Return [x, y] of the center of cell containing provided text 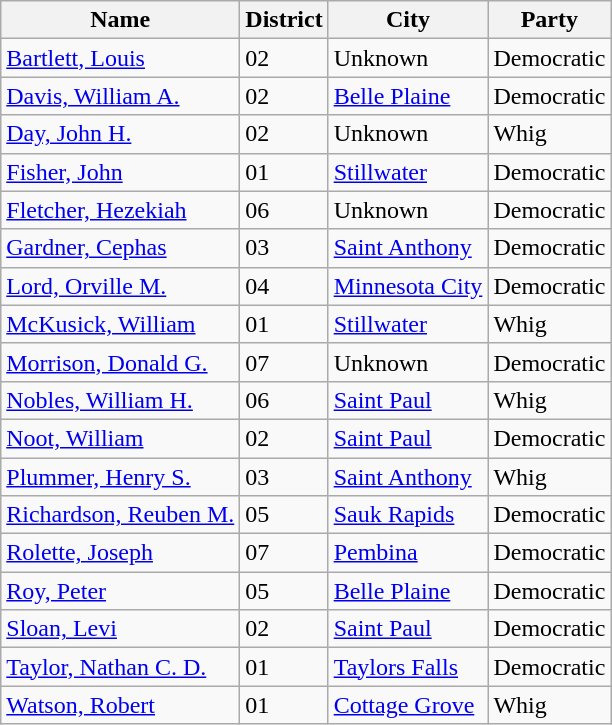
Minnesota City [408, 286]
District [284, 20]
04 [284, 286]
Richardson, Reuben M. [120, 515]
Cottage Grove [408, 705]
Taylors Falls [408, 667]
Party [550, 20]
City [408, 20]
Gardner, Cephas [120, 248]
Rolette, Joseph [120, 553]
Fisher, John [120, 172]
Day, John H. [120, 134]
Sloan, Levi [120, 629]
Nobles, William H. [120, 400]
Bartlett, Louis [120, 58]
Davis, William A. [120, 96]
McKusick, William [120, 324]
Taylor, Nathan C. D. [120, 667]
Pembina [408, 553]
Morrison, Donald G. [120, 362]
Fletcher, Hezekiah [120, 210]
Lord, Orville M. [120, 286]
Noot, William [120, 438]
Watson, Robert [120, 705]
Plummer, Henry S. [120, 477]
Roy, Peter [120, 591]
Sauk Rapids [408, 515]
Name [120, 20]
